Return (X, Y) of the center of cell containing provided text 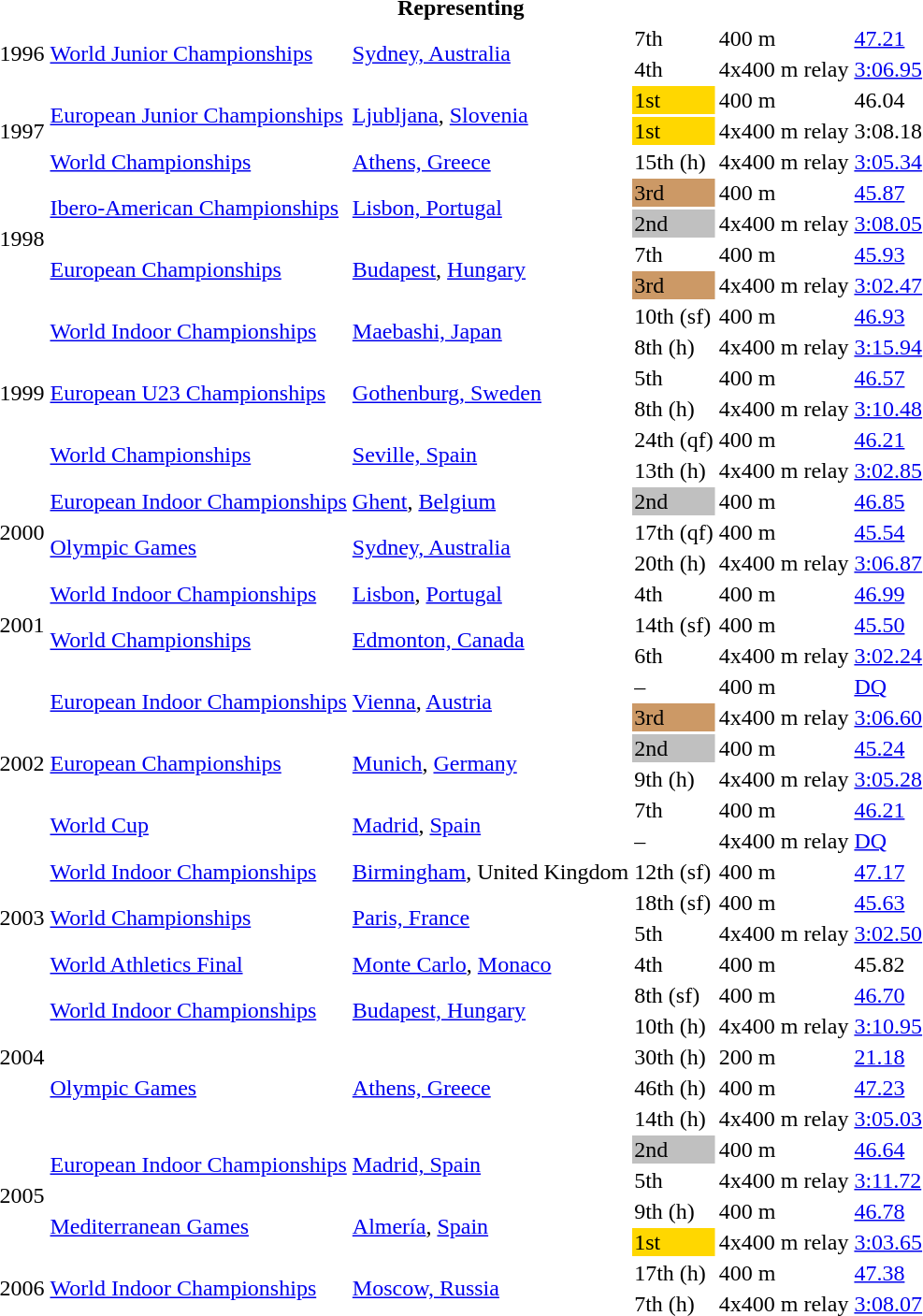
Mediterranean Games (198, 1227)
200 m (784, 1057)
46th (h) (674, 1088)
14th (sf) (674, 625)
17th (h) (674, 1273)
10th (h) (674, 1026)
13th (h) (674, 470)
Munich, Germany (490, 763)
Almería, Spain (490, 1227)
6th (674, 656)
World Junior Championships (198, 54)
20th (h) (674, 563)
European U23 Championships (198, 393)
18th (sf) (674, 903)
World Athletics Final (198, 964)
12th (sf) (674, 872)
14th (h) (674, 1119)
Edmonton, Canada (490, 640)
World Cup (198, 825)
24th (qf) (674, 440)
Vienna, Austria (490, 701)
Ibero-American Championships (198, 208)
17th (qf) (674, 532)
Seville, Spain (490, 455)
8th (sf) (674, 995)
Gothenburg, Sweden (490, 393)
30th (h) (674, 1057)
Monte Carlo, Monaco (490, 964)
10th (sf) (674, 316)
Maebashi, Japan (490, 331)
Paris, France (490, 918)
Birmingham, United Kingdom (490, 872)
Ghent, Belgium (490, 501)
European Junior Championships (198, 116)
Ljubljana, Slovenia (490, 116)
15th (h) (674, 162)
